Return the [x, y] coordinate for the center point of the cell that contains the specified text.  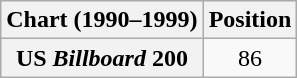
Position [250, 20]
US Billboard 200 [102, 58]
Chart (1990–1999) [102, 20]
86 [250, 58]
